Scan for the cell matching the given text and deliver its (X, Y) coordinate at center. 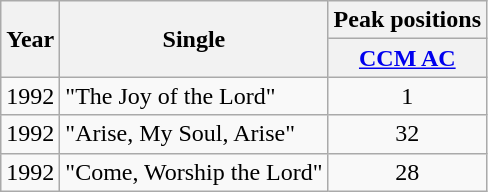
Year (30, 39)
"Arise, My Soul, Arise" (194, 134)
Peak positions (407, 20)
1 (407, 96)
"The Joy of the Lord" (194, 96)
Single (194, 39)
"Come, Worship the Lord" (194, 172)
28 (407, 172)
32 (407, 134)
CCM AC (407, 58)
